Output the (X, Y) coordinate of the center of the cell containing the given text.  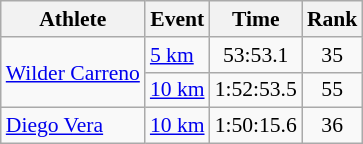
Athlete (73, 19)
Time (256, 19)
53:53.1 (256, 55)
36 (332, 126)
Wilder Carreno (73, 72)
Rank (332, 19)
55 (332, 90)
Event (178, 19)
35 (332, 55)
1:52:53.5 (256, 90)
1:50:15.6 (256, 126)
5 km (178, 55)
Diego Vera (73, 126)
